Extract the (x, y) coordinate from the center of the cell holding the provided text.  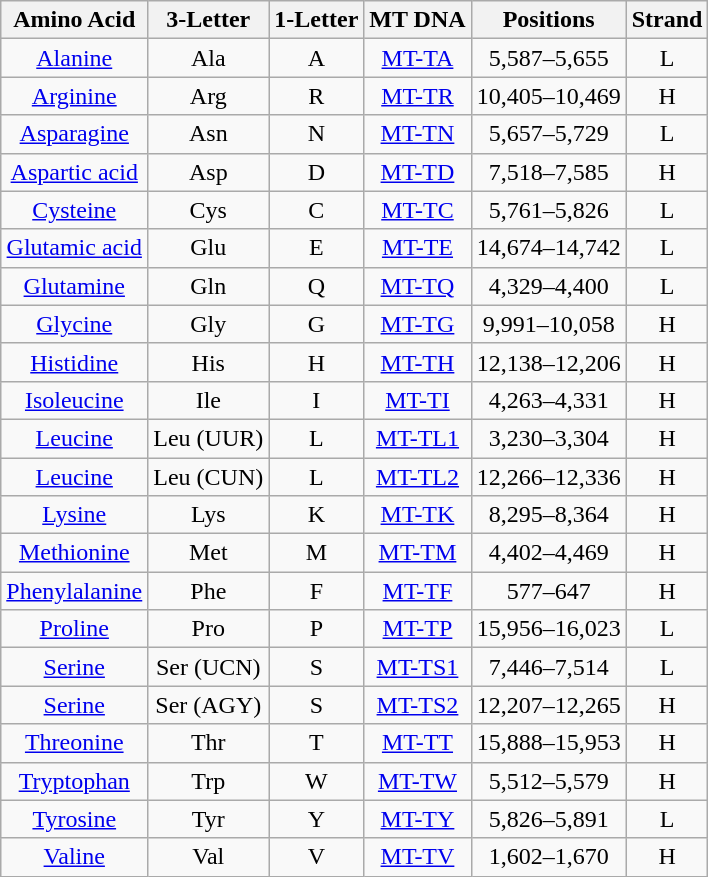
Glutamine (74, 286)
G (316, 324)
12,138–12,206 (548, 362)
14,674–14,742 (548, 248)
Tyr (208, 819)
Glycine (74, 324)
MT-TG (418, 324)
4,402–4,469 (548, 553)
Asparagine (74, 134)
12,207–12,265 (548, 705)
I (316, 400)
Aspartic acid (74, 172)
15,956–16,023 (548, 629)
4,329–4,400 (548, 286)
Threonine (74, 743)
5,587–5,655 (548, 58)
Thr (208, 743)
Proline (74, 629)
5,512–5,579 (548, 781)
MT-TQ (418, 286)
Ala (208, 58)
MT-TL2 (418, 477)
MT-TL1 (418, 438)
5,826–5,891 (548, 819)
MT-TC (418, 210)
Ile (208, 400)
Leu (UUR) (208, 438)
Phenylalanine (74, 591)
3-Letter (208, 20)
MT-TI (418, 400)
Lysine (74, 515)
4,263–4,331 (548, 400)
C (316, 210)
A (316, 58)
P (316, 629)
5,657–5,729 (548, 134)
MT-TN (418, 134)
Arginine (74, 96)
MT-TK (418, 515)
10,405–10,469 (548, 96)
Asp (208, 172)
MT-TA (418, 58)
MT-TH (418, 362)
E (316, 248)
7,446–7,514 (548, 667)
N (316, 134)
T (316, 743)
MT-TT (418, 743)
Val (208, 857)
Tryptophan (74, 781)
Ser (AGY) (208, 705)
Valine (74, 857)
Y (316, 819)
Methionine (74, 553)
Glutamic acid (74, 248)
MT-TE (418, 248)
Strand (667, 20)
5,761–5,826 (548, 210)
Cysteine (74, 210)
Cys (208, 210)
D (316, 172)
MT-TF (418, 591)
MT-TS1 (418, 667)
W (316, 781)
1,602–1,670 (548, 857)
Asn (208, 134)
Gly (208, 324)
12,266–12,336 (548, 477)
MT-TV (418, 857)
MT-TS2 (418, 705)
MT-TY (418, 819)
MT-TR (418, 96)
1-Letter (316, 20)
Isoleucine (74, 400)
Amino Acid (74, 20)
His (208, 362)
Tyrosine (74, 819)
Trp (208, 781)
Arg (208, 96)
MT-TD (418, 172)
Pro (208, 629)
Ser (UCN) (208, 667)
Alanine (74, 58)
M (316, 553)
Leu (CUN) (208, 477)
Positions (548, 20)
K (316, 515)
V (316, 857)
MT-TM (418, 553)
Met (208, 553)
3,230–3,304 (548, 438)
MT-TW (418, 781)
R (316, 96)
Glu (208, 248)
8,295–8,364 (548, 515)
7,518–7,585 (548, 172)
F (316, 591)
Gln (208, 286)
9,991–10,058 (548, 324)
MT DNA (418, 20)
Histidine (74, 362)
15,888–15,953 (548, 743)
MT-TP (418, 629)
Lys (208, 515)
577–647 (548, 591)
Phe (208, 591)
Q (316, 286)
